Detect which cell encompasses the target text, then output its [x, y] center coordinate. 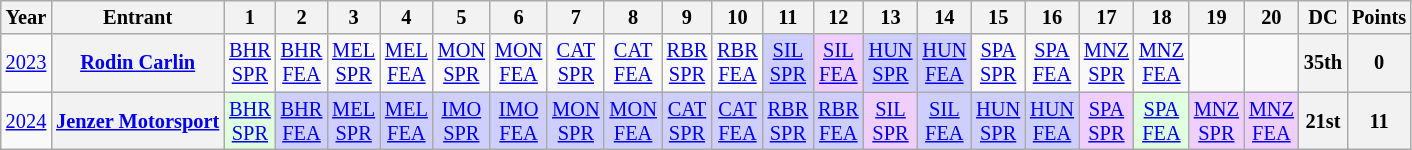
15 [998, 17]
18 [1162, 17]
Year [26, 17]
19 [1216, 17]
2 [302, 17]
IMOFEA [518, 121]
4 [406, 17]
Points [1379, 17]
0 [1379, 63]
21st [1323, 121]
DC [1323, 17]
3 [354, 17]
17 [1106, 17]
2023 [26, 63]
Rodin Carlin [138, 63]
6 [518, 17]
10 [737, 17]
1 [250, 17]
7 [576, 17]
5 [462, 17]
IMOSPR [462, 121]
Entrant [138, 17]
16 [1052, 17]
14 [944, 17]
35th [1323, 63]
Jenzer Motorsport [138, 121]
2024 [26, 121]
8 [632, 17]
13 [891, 17]
12 [838, 17]
20 [1272, 17]
9 [687, 17]
